Capture the cell that displays the provided text and extract its [x, y] central coordinate. 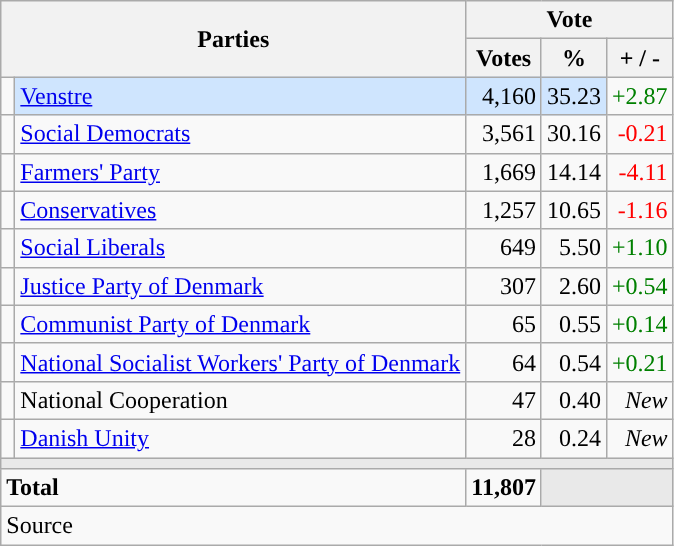
4,160 [504, 96]
Social Democrats [240, 134]
11,807 [504, 488]
28 [504, 438]
649 [504, 248]
1,669 [504, 172]
64 [504, 362]
307 [504, 286]
Communist Party of Denmark [240, 324]
Danish Unity [240, 438]
National Cooperation [240, 400]
Parties [234, 39]
+2.87 [640, 96]
% [574, 58]
Farmers' Party [240, 172]
National Socialist Workers' Party of Denmark [240, 362]
47 [504, 400]
Conservatives [240, 210]
0.55 [574, 324]
+0.21 [640, 362]
Votes [504, 58]
1,257 [504, 210]
30.16 [574, 134]
+0.14 [640, 324]
Venstre [240, 96]
10.65 [574, 210]
-1.16 [640, 210]
35.23 [574, 96]
Social Liberals [240, 248]
0.24 [574, 438]
-4.11 [640, 172]
5.50 [574, 248]
+1.10 [640, 248]
+0.54 [640, 286]
0.40 [574, 400]
-0.21 [640, 134]
Vote [570, 20]
Justice Party of Denmark [240, 286]
Source [337, 526]
3,561 [504, 134]
0.54 [574, 362]
2.60 [574, 286]
14.14 [574, 172]
65 [504, 324]
Total [234, 488]
+ / - [640, 58]
